Provide the [x, y] coordinate of the cell's center where the given text is located.  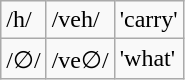
/h/ [24, 20]
'what' [148, 59]
'carry' [148, 20]
/∅/ [24, 59]
/veh/ [80, 20]
/ve∅/ [80, 59]
